Find where the given text appears and provide that cell's center as (X, Y) coordinate. 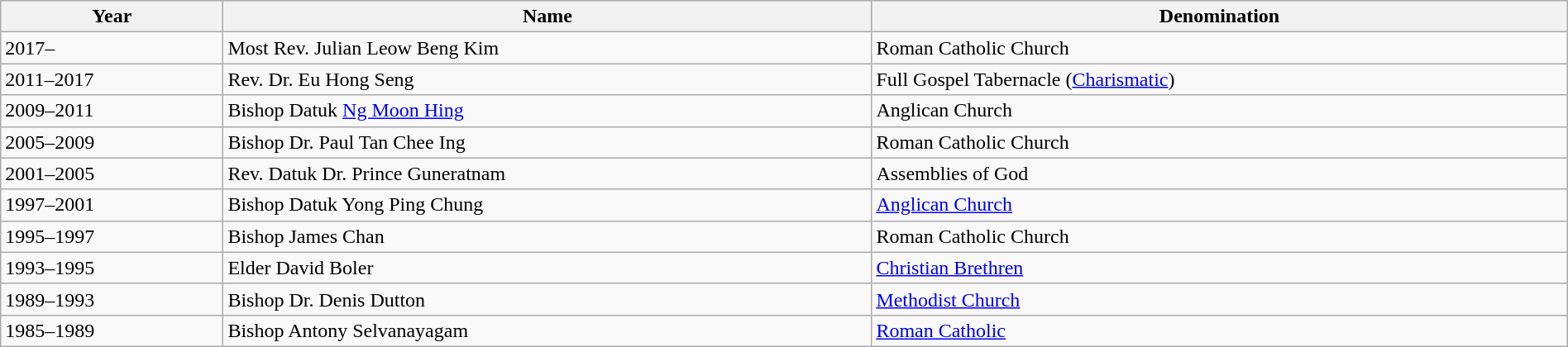
Year (112, 17)
Roman Catholic (1219, 330)
1985–1989 (112, 330)
Most Rev. Julian Leow Beng Kim (547, 48)
Rev. Datuk Dr. Prince Guneratnam (547, 173)
Rev. Dr. Eu Hong Seng (547, 79)
1989–1993 (112, 299)
Bishop Datuk Yong Ping Chung (547, 205)
Methodist Church (1219, 299)
Bishop Antony Selvanayagam (547, 330)
1995–1997 (112, 236)
Assemblies of God (1219, 173)
Bishop Dr. Paul Tan Chee Ing (547, 142)
Bishop Dr. Denis Dutton (547, 299)
Elder David Boler (547, 268)
Name (547, 17)
2017– (112, 48)
1993–1995 (112, 268)
Denomination (1219, 17)
2005–2009 (112, 142)
Christian Brethren (1219, 268)
Full Gospel Tabernacle (Charismatic) (1219, 79)
2009–2011 (112, 111)
2011–2017 (112, 79)
2001–2005 (112, 173)
Bishop Datuk Ng Moon Hing (547, 111)
Bishop James Chan (547, 236)
1997–2001 (112, 205)
